From the cell containing the given text, extract its center point as (X, Y) coordinate. 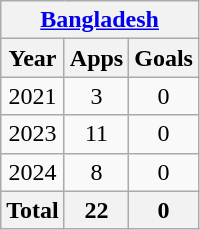
Year (33, 58)
11 (96, 134)
Bangladesh (100, 20)
22 (96, 210)
Total (33, 210)
8 (96, 172)
3 (96, 96)
2024 (33, 172)
Goals (164, 58)
2023 (33, 134)
Apps (96, 58)
2021 (33, 96)
